Capture the cell that displays the provided text and extract its [x, y] central coordinate. 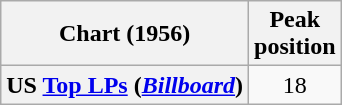
Peakposition [295, 34]
US Top LPs (Billboard) [125, 85]
18 [295, 85]
Chart (1956) [125, 34]
